Output the [X, Y] coordinate of the center of the cell containing the given text.  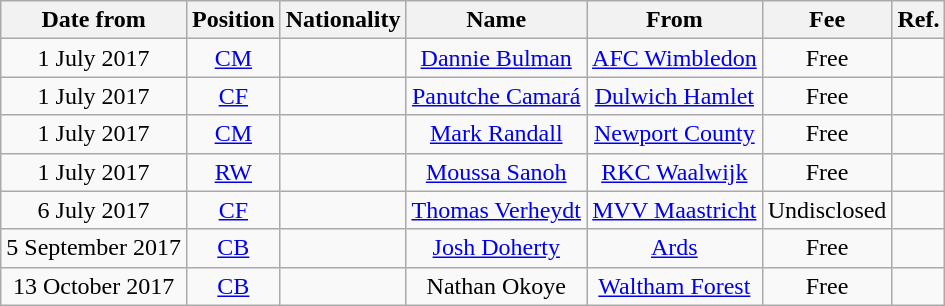
RW [233, 172]
Dulwich Hamlet [675, 96]
Waltham Forest [675, 286]
Newport County [675, 134]
Panutche Camará [496, 96]
Fee [827, 20]
Moussa Sanoh [496, 172]
5 September 2017 [94, 248]
6 July 2017 [94, 210]
RKC Waalwijk [675, 172]
Name [496, 20]
Dannie Bulman [496, 58]
AFC Wimbledon [675, 58]
Position [233, 20]
Thomas Verheydt [496, 210]
13 October 2017 [94, 286]
Mark Randall [496, 134]
Ref. [918, 20]
Ards [675, 248]
MVV Maastricht [675, 210]
Nationality [343, 20]
Nathan Okoye [496, 286]
Josh Doherty [496, 248]
Undisclosed [827, 210]
From [675, 20]
Date from [94, 20]
